Find where the given text appears and provide that cell's center as (X, Y) coordinate. 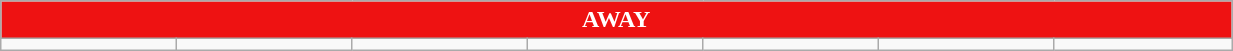
AWAY (616, 20)
